Pinpoint the cell where the given text exists, returning its (x, y) midpoint coordinate. 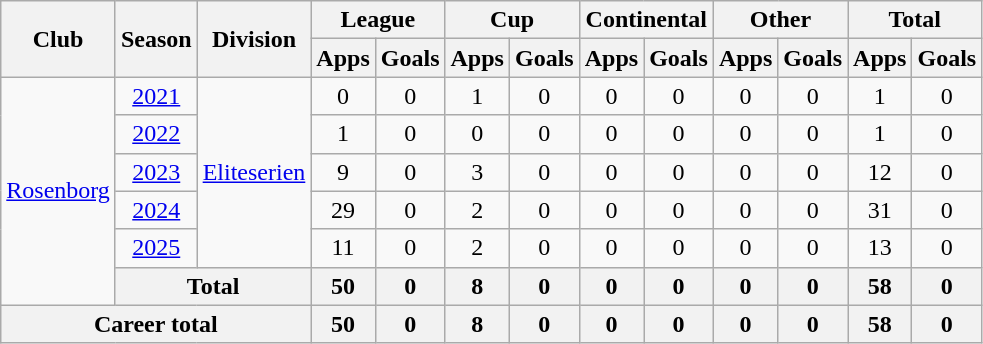
Rosenborg (58, 191)
11 (343, 248)
Season (156, 39)
2024 (156, 210)
Club (58, 39)
3 (477, 172)
Division (254, 39)
2021 (156, 96)
2025 (156, 248)
Eliteserien (254, 172)
League (378, 20)
Continental (646, 20)
9 (343, 172)
2023 (156, 172)
Career total (156, 324)
29 (343, 210)
Other (780, 20)
12 (880, 172)
13 (880, 248)
Cup (512, 20)
31 (880, 210)
2022 (156, 134)
